Find where the given text appears and provide that cell's center as (X, Y) coordinate. 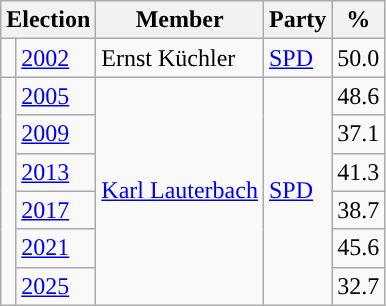
2005 (56, 96)
45.6 (358, 248)
2021 (56, 248)
Election (48, 20)
2013 (56, 172)
2025 (56, 286)
48.6 (358, 96)
2002 (56, 58)
Ernst Küchler (180, 58)
Karl Lauterbach (180, 191)
38.7 (358, 210)
32.7 (358, 286)
50.0 (358, 58)
37.1 (358, 134)
2009 (56, 134)
Party (297, 20)
2017 (56, 210)
% (358, 20)
Member (180, 20)
41.3 (358, 172)
